Output the [X, Y] coordinate of the center of the cell containing the given text.  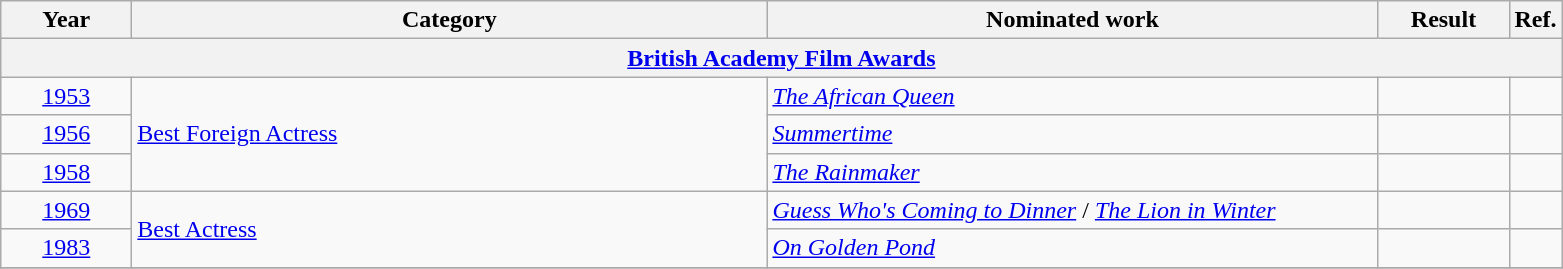
The Rainmaker [1072, 172]
1958 [66, 172]
Category [450, 20]
Summertime [1072, 134]
Year [66, 20]
On Golden Pond [1072, 248]
British Academy Film Awards [782, 58]
Best Actress [450, 229]
1956 [66, 134]
Best Foreign Actress [450, 134]
1953 [66, 96]
The African Queen [1072, 96]
Result [1444, 20]
1983 [66, 248]
Guess Who's Coming to Dinner / The Lion in Winter [1072, 210]
Ref. [1536, 20]
Nominated work [1072, 20]
1969 [66, 210]
